For the text-containing cell, return its midpoint in [x, y] coordinate format. 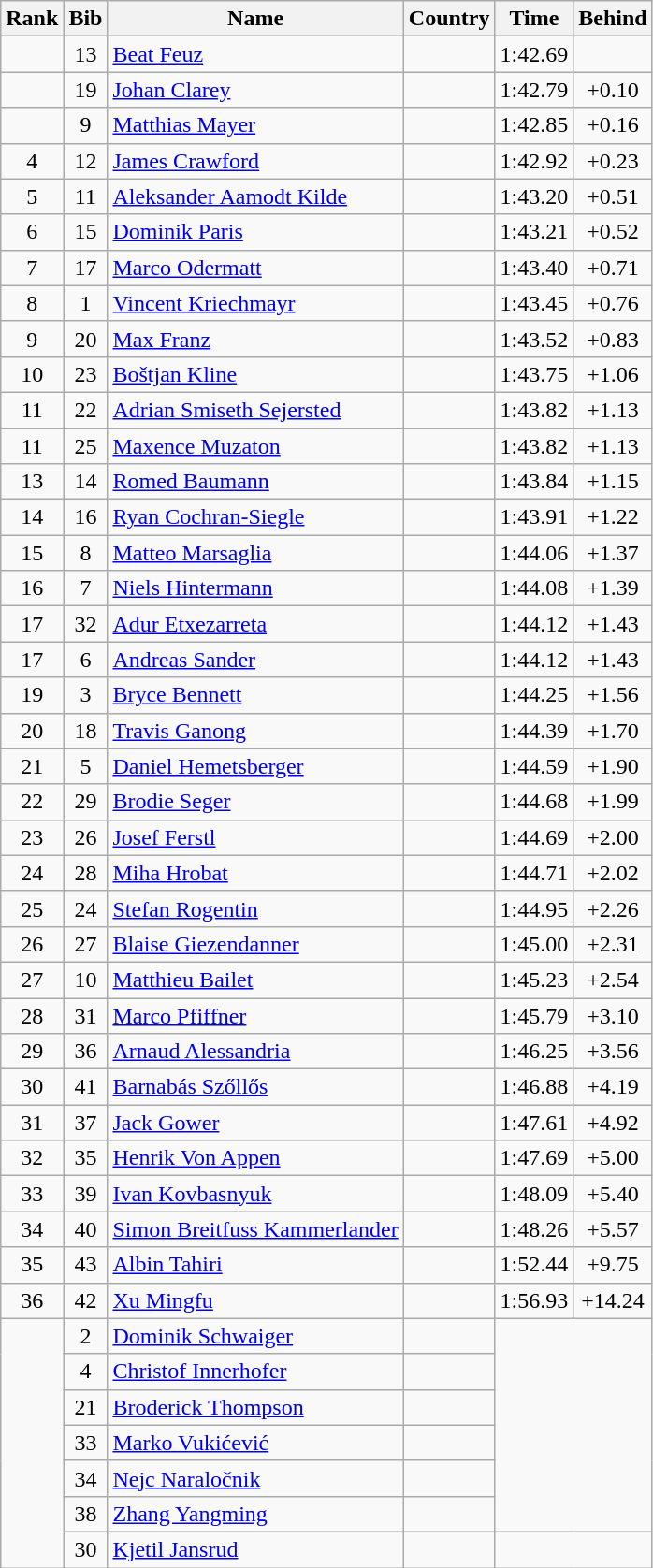
+1.90 [613, 766]
Xu Mingfu [255, 1300]
+0.51 [613, 196]
+14.24 [613, 1300]
Time [534, 19]
39 [86, 1194]
1:47.69 [534, 1158]
Country [449, 19]
1:44.69 [534, 837]
Simon Breitfuss Kammerlander [255, 1229]
Matthieu Bailet [255, 980]
Beat Feuz [255, 54]
Rank [32, 19]
1:44.06 [534, 553]
Miha Hrobat [255, 873]
Dominik Schwaiger [255, 1336]
1:52.44 [534, 1265]
Arnaud Alessandria [255, 1052]
1 [86, 303]
+2.31 [613, 944]
1:43.52 [534, 339]
1:44.95 [534, 908]
Name [255, 19]
Behind [613, 19]
+3.10 [613, 1015]
Romed Baumann [255, 482]
+1.39 [613, 588]
Max Franz [255, 339]
Adur Etxezarreta [255, 624]
+9.75 [613, 1265]
40 [86, 1229]
+0.83 [613, 339]
Jack Gower [255, 1123]
1:44.25 [534, 695]
1:43.20 [534, 196]
Josef Ferstl [255, 837]
2 [86, 1336]
+4.92 [613, 1123]
+1.99 [613, 802]
1:56.93 [534, 1300]
3 [86, 695]
+2.54 [613, 980]
+5.00 [613, 1158]
1:43.84 [534, 482]
1:45.79 [534, 1015]
43 [86, 1265]
Bryce Bennett [255, 695]
Matthias Mayer [255, 125]
1:44.59 [534, 766]
Christof Innerhofer [255, 1372]
38 [86, 1514]
1:43.75 [534, 374]
Boštjan Kline [255, 374]
1:44.08 [534, 588]
+1.56 [613, 695]
Albin Tahiri [255, 1265]
+2.00 [613, 837]
Johan Clarey [255, 90]
Ryan Cochran-Siegle [255, 517]
Maxence Muzaton [255, 446]
37 [86, 1123]
1:47.61 [534, 1123]
Blaise Giezendanner [255, 944]
Adrian Smiseth Sejersted [255, 410]
+1.70 [613, 731]
18 [86, 731]
Daniel Hemetsberger [255, 766]
1:43.45 [534, 303]
Brodie Seger [255, 802]
Matteo Marsaglia [255, 553]
+0.52 [613, 232]
1:42.85 [534, 125]
Nejc Naraločnik [255, 1478]
Andreas Sander [255, 660]
James Crawford [255, 161]
Bib [86, 19]
Stefan Rogentin [255, 908]
Dominik Paris [255, 232]
+5.57 [613, 1229]
1:48.09 [534, 1194]
Barnabás Szőllős [255, 1087]
1:46.25 [534, 1052]
+1.37 [613, 553]
Aleksander Aamodt Kilde [255, 196]
+0.71 [613, 268]
+0.16 [613, 125]
12 [86, 161]
+0.10 [613, 90]
1:43.91 [534, 517]
41 [86, 1087]
Vincent Kriechmayr [255, 303]
+5.40 [613, 1194]
1:43.21 [534, 232]
Henrik Von Appen [255, 1158]
Ivan Kovbasnyuk [255, 1194]
1:42.69 [534, 54]
1:42.92 [534, 161]
+2.26 [613, 908]
1:43.40 [534, 268]
Marco Odermatt [255, 268]
+3.56 [613, 1052]
1:44.68 [534, 802]
Zhang Yangming [255, 1514]
42 [86, 1300]
+1.15 [613, 482]
1:42.79 [534, 90]
Marko Vukićević [255, 1443]
+4.19 [613, 1087]
+1.06 [613, 374]
Travis Ganong [255, 731]
1:48.26 [534, 1229]
1:46.88 [534, 1087]
+1.22 [613, 517]
+0.23 [613, 161]
1:45.00 [534, 944]
1:44.39 [534, 731]
Niels Hintermann [255, 588]
1:44.71 [534, 873]
Marco Pfiffner [255, 1015]
+2.02 [613, 873]
+0.76 [613, 303]
Broderick Thompson [255, 1407]
Kjetil Jansrud [255, 1549]
1:45.23 [534, 980]
